Provide the [X, Y] coordinate of the cell's center where the given text is located.  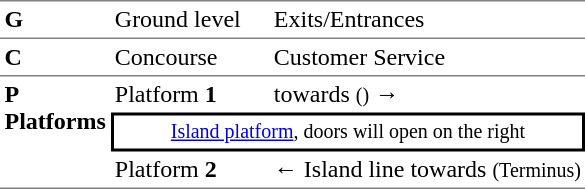
Island platform, doors will open on the right [348, 132]
Customer Service [427, 58]
C [55, 58]
towards () → [427, 94]
Ground level [190, 20]
Platform 1 [190, 94]
PPlatforms [55, 132]
G [55, 20]
Concourse [190, 58]
Exits/Entrances [427, 20]
